Provide the [x, y] coordinate of the cell's center where the given text is located.  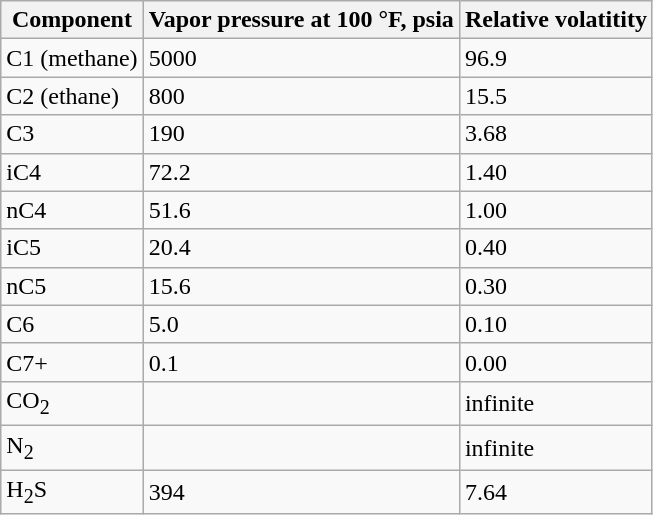
Relative volatitity [556, 20]
800 [301, 96]
20.4 [301, 248]
0.30 [556, 286]
iC5 [72, 248]
190 [301, 134]
C3 [72, 134]
CO2 [72, 403]
15.5 [556, 96]
N2 [72, 448]
394 [301, 492]
nC5 [72, 286]
iC4 [72, 172]
0.40 [556, 248]
3.68 [556, 134]
0.1 [301, 362]
nC4 [72, 210]
C6 [72, 324]
0.10 [556, 324]
1.00 [556, 210]
51.6 [301, 210]
15.6 [301, 286]
5.0 [301, 324]
Vapor pressure at 100 °F, psia [301, 20]
H2S [72, 492]
Component [72, 20]
C1 (methane) [72, 58]
7.64 [556, 492]
1.40 [556, 172]
72.2 [301, 172]
C2 (ethane) [72, 96]
0.00 [556, 362]
C7+ [72, 362]
5000 [301, 58]
96.9 [556, 58]
